Output the (X, Y) coordinate of the center of the cell containing the given text.  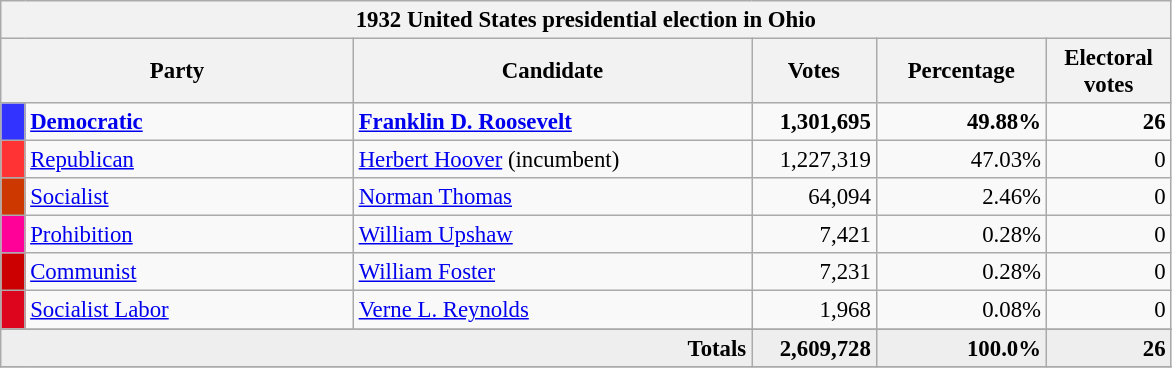
Totals (376, 348)
Herbert Hoover (incumbent) (552, 160)
Socialist Labor (189, 310)
Electoral votes (1108, 72)
7,231 (814, 273)
Votes (814, 72)
Republican (189, 160)
1,968 (814, 310)
Communist (189, 273)
William Upshaw (552, 235)
Prohibition (189, 235)
Verne L. Reynolds (552, 310)
Franklin D. Roosevelt (552, 122)
2,609,728 (814, 348)
Norman Thomas (552, 197)
0.08% (961, 310)
Party (178, 72)
Candidate (552, 72)
William Foster (552, 273)
1,301,695 (814, 122)
2.46% (961, 197)
1932 United States presidential election in Ohio (586, 20)
Democratic (189, 122)
Socialist (189, 197)
47.03% (961, 160)
49.88% (961, 122)
7,421 (814, 235)
1,227,319 (814, 160)
Percentage (961, 72)
100.0% (961, 348)
64,094 (814, 197)
